Find where the given text appears and provide that cell's center as [x, y] coordinate. 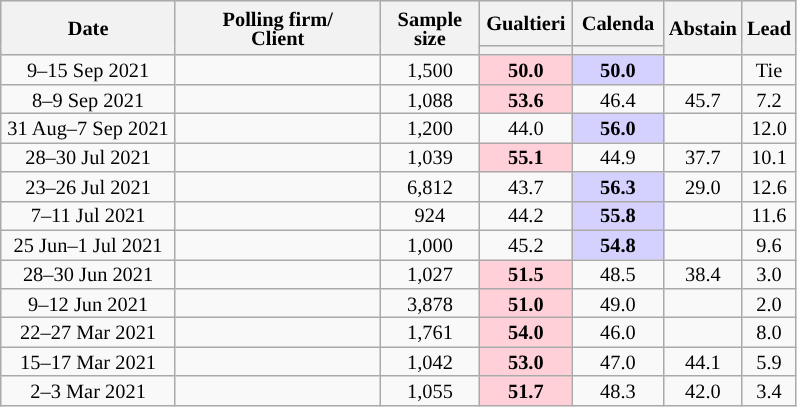
53.0 [526, 362]
44.0 [526, 128]
25 Jun–1 Jul 2021 [88, 244]
Polling firm/Client [278, 28]
31 Aug–7 Sep 2021 [88, 128]
2–3 Mar 2021 [88, 390]
10.1 [770, 156]
28–30 Jul 2021 [88, 156]
48.3 [618, 390]
23–26 Jul 2021 [88, 186]
1,761 [430, 332]
55.1 [526, 156]
1,500 [430, 70]
28–30 Jun 2021 [88, 274]
Calenda [618, 22]
44.2 [526, 216]
46.4 [618, 98]
6,812 [430, 186]
49.0 [618, 302]
Date [88, 28]
3.4 [770, 390]
5.9 [770, 362]
51.7 [526, 390]
12.6 [770, 186]
22–27 Mar 2021 [88, 332]
54.0 [526, 332]
43.7 [526, 186]
7.2 [770, 98]
9.6 [770, 244]
Gualtieri [526, 22]
56.3 [618, 186]
45.2 [526, 244]
3.0 [770, 274]
Sample size [430, 28]
44.1 [703, 362]
2.0 [770, 302]
7–11 Jul 2021 [88, 216]
11.6 [770, 216]
1,055 [430, 390]
Tie [770, 70]
1,000 [430, 244]
48.5 [618, 274]
55.8 [618, 216]
1,027 [430, 274]
1,042 [430, 362]
1,200 [430, 128]
15–17 Mar 2021 [88, 362]
9–12 Jun 2021 [88, 302]
47.0 [618, 362]
46.0 [618, 332]
44.9 [618, 156]
9–15 Sep 2021 [88, 70]
51.0 [526, 302]
56.0 [618, 128]
12.0 [770, 128]
37.7 [703, 156]
924 [430, 216]
38.4 [703, 274]
Abstain [703, 28]
1,088 [430, 98]
53.6 [526, 98]
3,878 [430, 302]
29.0 [703, 186]
42.0 [703, 390]
51.5 [526, 274]
1,039 [430, 156]
Lead [770, 28]
8–9 Sep 2021 [88, 98]
45.7 [703, 98]
54.8 [618, 244]
8.0 [770, 332]
